Detect which cell encompasses the target text, then output its [x, y] center coordinate. 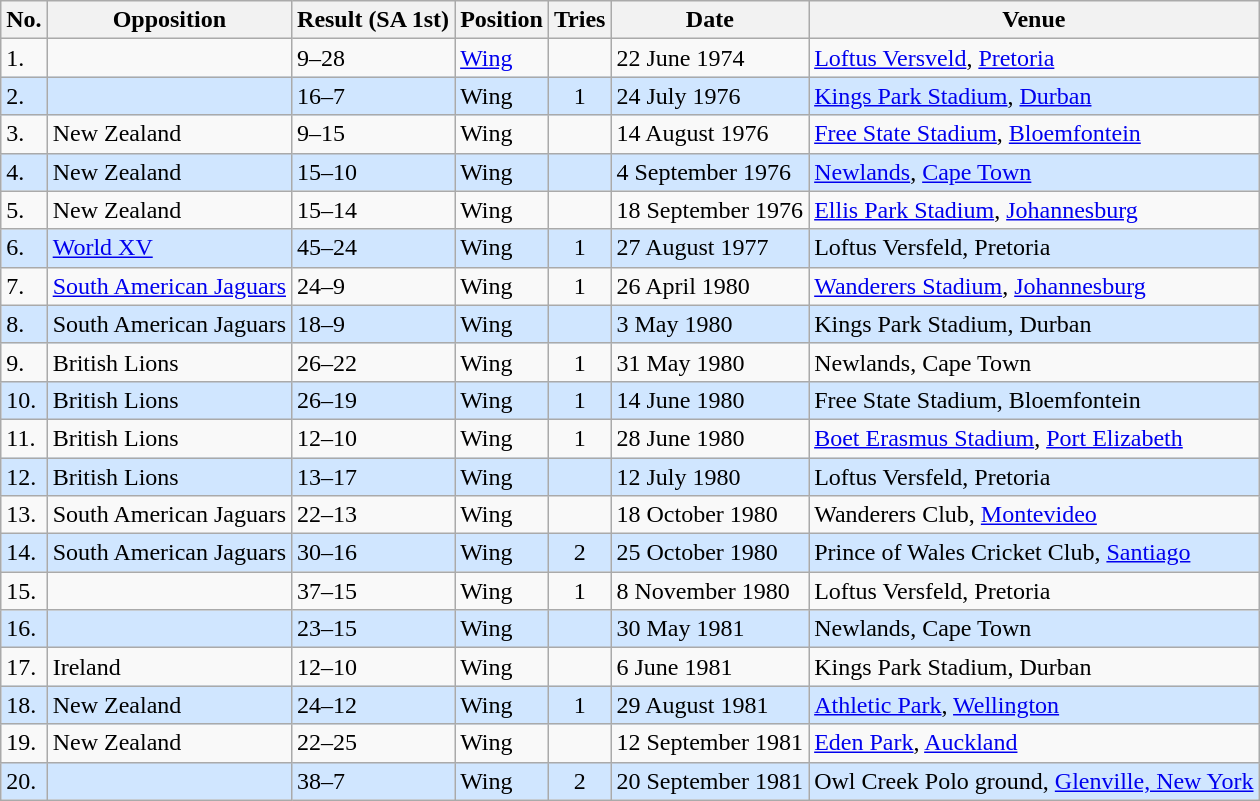
13. [24, 515]
20. [24, 781]
Loftus Versveld, Pretoria [1034, 58]
24–9 [374, 286]
Venue [1034, 20]
Wanderers Club, Montevideo [1034, 515]
14 June 1980 [710, 400]
2. [24, 96]
Date [710, 20]
Position [502, 20]
10. [24, 400]
15–14 [374, 210]
18–9 [374, 324]
26 April 1980 [710, 286]
16–7 [374, 96]
37–15 [374, 591]
9. [24, 362]
Tries [580, 20]
29 August 1981 [710, 705]
12. [24, 477]
28 June 1980 [710, 438]
Owl Creek Polo ground, Glenville, New York [1034, 781]
Eden Park, Auckland [1034, 743]
4. [24, 172]
12 July 1980 [710, 477]
Ellis Park Stadium, Johannesburg [1034, 210]
22 June 1974 [710, 58]
6. [24, 248]
30–16 [374, 553]
19. [24, 743]
14 August 1976 [710, 134]
Opposition [169, 20]
26–22 [374, 362]
15–10 [374, 172]
Wanderers Stadium, Johannesburg [1034, 286]
22–13 [374, 515]
8. [24, 324]
18. [24, 705]
25 October 1980 [710, 553]
8 November 1980 [710, 591]
4 September 1976 [710, 172]
No. [24, 20]
16. [24, 629]
30 May 1981 [710, 629]
24 July 1976 [710, 96]
3. [24, 134]
31 May 1980 [710, 362]
6 June 1981 [710, 667]
9–15 [374, 134]
45–24 [374, 248]
Ireland [169, 667]
14. [24, 553]
9–28 [374, 58]
26–19 [374, 400]
27 August 1977 [710, 248]
5. [24, 210]
Boet Erasmus Stadium, Port Elizabeth [1034, 438]
Athletic Park, Wellington [1034, 705]
13–17 [374, 477]
Result (SA 1st) [374, 20]
11. [24, 438]
World XV [169, 248]
20 September 1981 [710, 781]
23–15 [374, 629]
24–12 [374, 705]
12 September 1981 [710, 743]
18 September 1976 [710, 210]
1. [24, 58]
3 May 1980 [710, 324]
Prince of Wales Cricket Club, Santiago [1034, 553]
18 October 1980 [710, 515]
22–25 [374, 743]
17. [24, 667]
15. [24, 591]
38–7 [374, 781]
7. [24, 286]
